Return (x, y) of the center of cell containing provided text 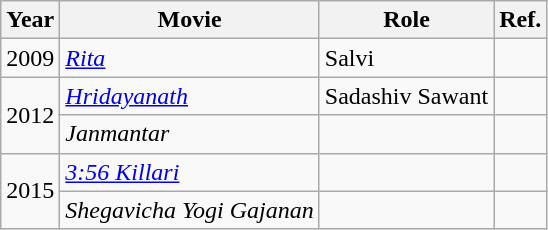
Role (406, 20)
2012 (30, 115)
2015 (30, 191)
3:56 Killari (190, 172)
Janmantar (190, 134)
Hridayanath (190, 96)
Rita (190, 58)
Year (30, 20)
Salvi (406, 58)
Shegavicha Yogi Gajanan (190, 210)
Sadashiv Sawant (406, 96)
Movie (190, 20)
Ref. (520, 20)
2009 (30, 58)
